Output the (X, Y) coordinate of the center of the cell containing the given text.  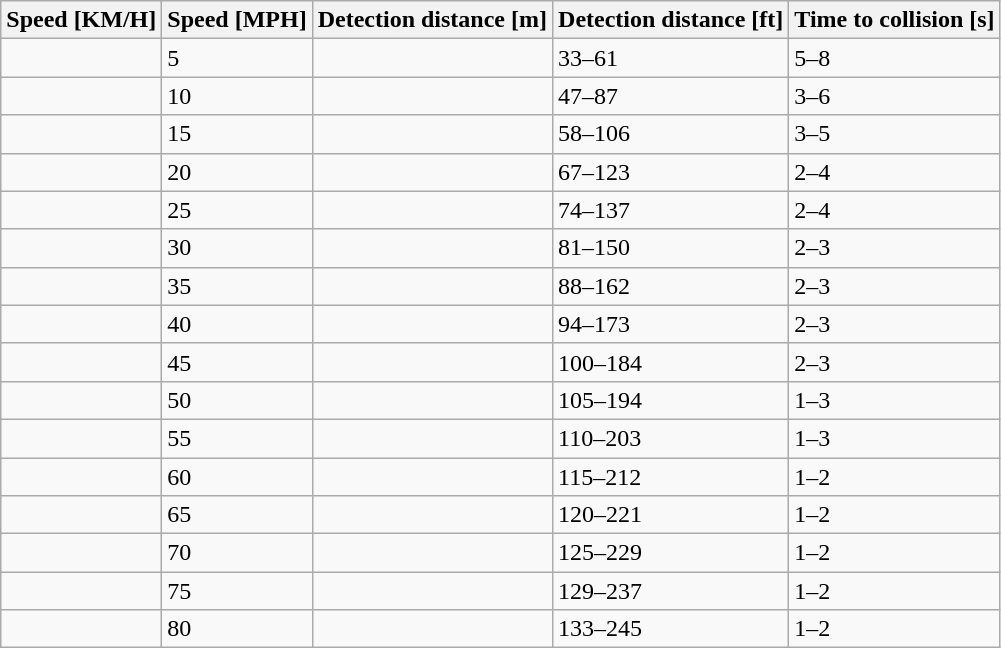
25 (237, 210)
115–212 (671, 477)
65 (237, 515)
105–194 (671, 400)
80 (237, 629)
120–221 (671, 515)
74–137 (671, 210)
47–87 (671, 96)
100–184 (671, 362)
3–5 (894, 134)
55 (237, 438)
60 (237, 477)
30 (237, 248)
81–150 (671, 248)
10 (237, 96)
33–61 (671, 58)
5–8 (894, 58)
Detection distance [ft] (671, 20)
125–229 (671, 553)
Time to collision [s] (894, 20)
133–245 (671, 629)
Speed [KM/H] (82, 20)
20 (237, 172)
3–6 (894, 96)
70 (237, 553)
35 (237, 286)
75 (237, 591)
Detection distance [m] (432, 20)
5 (237, 58)
40 (237, 324)
94–173 (671, 324)
45 (237, 362)
15 (237, 134)
129–237 (671, 591)
110–203 (671, 438)
88–162 (671, 286)
67–123 (671, 172)
Speed [MPH] (237, 20)
58–106 (671, 134)
50 (237, 400)
